Find where the given text appears and provide that cell's center as (X, Y) coordinate. 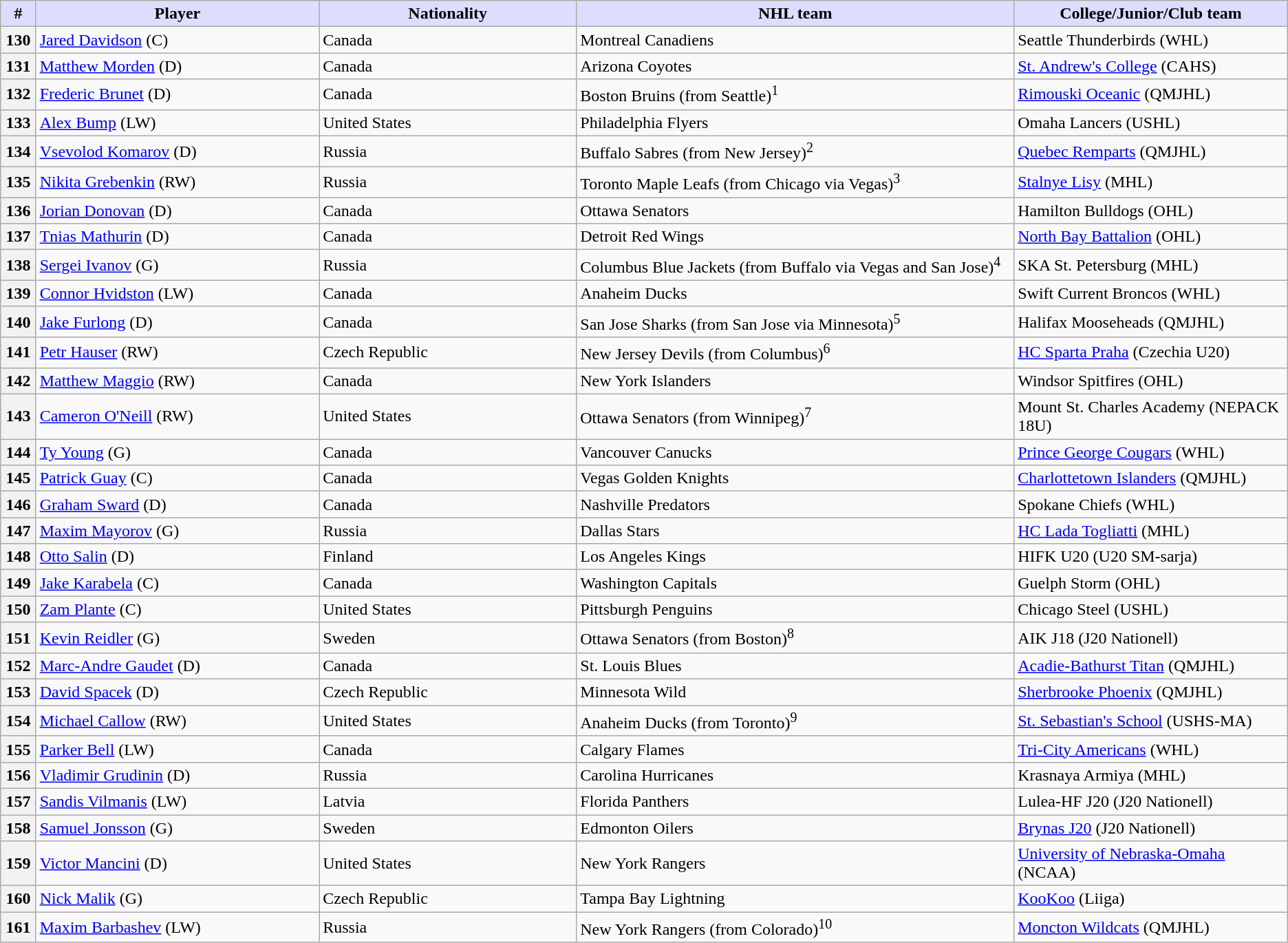
151 (18, 637)
145 (18, 478)
HC Lada Togliatti (MHL) (1151, 531)
Vsevolod Komarov (D) (178, 151)
Florida Panthers (795, 801)
Michael Callow (RW) (178, 721)
152 (18, 666)
Marc-Andre Gaudet (D) (178, 666)
Victor Mancini (D) (178, 863)
Quebec Remparts (QMJHL) (1151, 151)
Ottawa Senators (795, 211)
Anaheim Ducks (795, 293)
138 (18, 266)
Jared Davidson (C) (178, 40)
147 (18, 531)
Maxim Barbashev (LW) (178, 928)
Vancouver Canucks (795, 452)
Patrick Guay (C) (178, 478)
130 (18, 40)
159 (18, 863)
154 (18, 721)
Connor Hvidston (LW) (178, 293)
Chicago Steel (USHL) (1151, 609)
160 (18, 899)
St. Louis Blues (795, 666)
HIFK U20 (U20 SM-sarja) (1151, 557)
142 (18, 381)
Sandis Vilmanis (LW) (178, 801)
Carolina Hurricanes (795, 775)
Los Angeles Kings (795, 557)
HC Sparta Praha (Czechia U20) (1151, 352)
155 (18, 749)
Mount St. Charles Academy (NEPACK 18U) (1151, 417)
Guelph Storm (OHL) (1151, 583)
Montreal Canadiens (795, 40)
Edmonton Oilers (795, 828)
Alex Bump (LW) (178, 123)
Seattle Thunderbirds (WHL) (1151, 40)
Maxim Mayorov (G) (178, 531)
Matthew Morden (D) (178, 66)
Ottawa Senators (from Winnipeg)7 (795, 417)
141 (18, 352)
Sherbrooke Phoenix (QMJHL) (1151, 692)
Tampa Bay Lightning (795, 899)
Boston Bruins (from Seattle)1 (795, 95)
Pittsburgh Penguins (795, 609)
KooKoo (Liiga) (1151, 899)
North Bay Battalion (OHL) (1151, 237)
148 (18, 557)
157 (18, 801)
Lulea-HF J20 (J20 Nationell) (1151, 801)
Rimouski Oceanic (QMJHL) (1151, 95)
Jake Furlong (D) (178, 322)
Charlottetown Islanders (QMJHL) (1151, 478)
149 (18, 583)
Vladimir Grudinin (D) (178, 775)
AIK J18 (J20 Nationell) (1151, 637)
Samuel Jonsson (G) (178, 828)
Latvia (448, 801)
Minnesota Wild (795, 692)
San Jose Sharks (from San Jose via Minnesota)5 (795, 322)
New Jersey Devils (from Columbus)6 (795, 352)
Cameron O'Neill (RW) (178, 417)
Parker Bell (LW) (178, 749)
Krasnaya Armiya (MHL) (1151, 775)
Omaha Lancers (USHL) (1151, 123)
Halifax Mooseheads (QMJHL) (1151, 322)
Windsor Spitfires (OHL) (1151, 381)
144 (18, 452)
New York Rangers (from Colorado)10 (795, 928)
Anaheim Ducks (from Toronto)9 (795, 721)
156 (18, 775)
Otto Salin (D) (178, 557)
Ty Young (G) (178, 452)
153 (18, 692)
Buffalo Sabres (from New Jersey)2 (795, 151)
NHL team (795, 14)
Nick Malik (G) (178, 899)
New York Rangers (795, 863)
Dallas Stars (795, 531)
132 (18, 95)
Jorian Donovan (D) (178, 211)
150 (18, 609)
143 (18, 417)
College/Junior/Club team (1151, 14)
SKA St. Petersburg (MHL) (1151, 266)
137 (18, 237)
Player (178, 14)
Nikita Grebenkin (RW) (178, 182)
Stalnye Lisy (MHL) (1151, 182)
Prince George Cougars (WHL) (1151, 452)
University of Nebraska-Omaha (NCAA) (1151, 863)
Arizona Coyotes (795, 66)
Moncton Wildcats (QMJHL) (1151, 928)
St. Sebastian's School (USHS-MA) (1151, 721)
Zam Plante (C) (178, 609)
Matthew Maggio (RW) (178, 381)
135 (18, 182)
Tri-City Americans (WHL) (1151, 749)
New York Islanders (795, 381)
146 (18, 505)
Washington Capitals (795, 583)
Philadelphia Flyers (795, 123)
Vegas Golden Knights (795, 478)
133 (18, 123)
Hamilton Bulldogs (OHL) (1151, 211)
Toronto Maple Leafs (from Chicago via Vegas)3 (795, 182)
Ottawa Senators (from Boston)8 (795, 637)
St. Andrew's College (CAHS) (1151, 66)
Petr Hauser (RW) (178, 352)
161 (18, 928)
Detroit Red Wings (795, 237)
Kevin Reidler (G) (178, 637)
131 (18, 66)
Spokane Chiefs (WHL) (1151, 505)
139 (18, 293)
Swift Current Broncos (WHL) (1151, 293)
David Spacek (D) (178, 692)
Nashville Predators (795, 505)
Tnias Mathurin (D) (178, 237)
Nationality (448, 14)
Sergei Ivanov (G) (178, 266)
136 (18, 211)
158 (18, 828)
Graham Sward (D) (178, 505)
Calgary Flames (795, 749)
# (18, 14)
134 (18, 151)
Jake Karabela (C) (178, 583)
Frederic Brunet (D) (178, 95)
Columbus Blue Jackets (from Buffalo via Vegas and San Jose)4 (795, 266)
Brynas J20 (J20 Nationell) (1151, 828)
140 (18, 322)
Acadie-Bathurst Titan (QMJHL) (1151, 666)
Finland (448, 557)
